Return [x, y] of the center of cell containing provided text 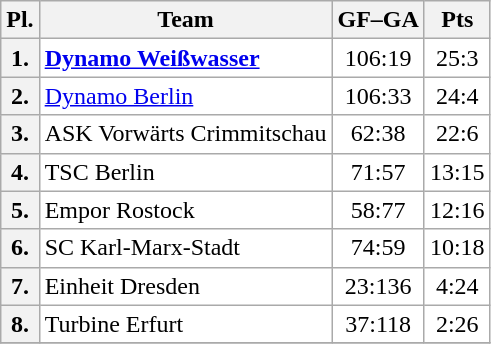
4. [20, 172]
Empor Rostock [186, 210]
7. [20, 286]
TSC Berlin [186, 172]
62:38 [378, 134]
GF–GA [378, 20]
37:118 [378, 324]
Team [186, 20]
Pl. [20, 20]
Dynamo Berlin [186, 96]
Einheit Dresden [186, 286]
3. [20, 134]
12:16 [457, 210]
2. [20, 96]
106:33 [378, 96]
24:4 [457, 96]
22:6 [457, 134]
ASK Vorwärts Crimmitschau [186, 134]
13:15 [457, 172]
106:19 [378, 58]
Turbine Erfurt [186, 324]
5. [20, 210]
4:24 [457, 286]
2:26 [457, 324]
25:3 [457, 58]
74:59 [378, 248]
71:57 [378, 172]
8. [20, 324]
1. [20, 58]
10:18 [457, 248]
SC Karl-Marx-Stadt [186, 248]
Pts [457, 20]
23:136 [378, 286]
Dynamo Weißwasser [186, 58]
6. [20, 248]
58:77 [378, 210]
